Scan for the cell matching the given text and deliver its [x, y] coordinate at center. 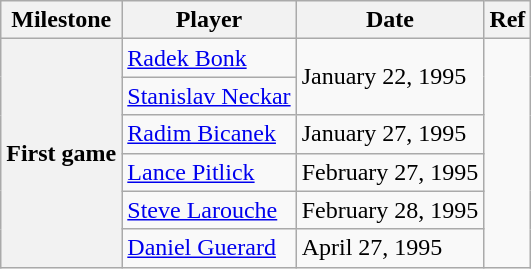
Lance Pitlick [209, 172]
Milestone [62, 20]
Radek Bonk [209, 58]
January 22, 1995 [390, 77]
Stanislav Neckar [209, 96]
Player [209, 20]
Date [390, 20]
February 27, 1995 [390, 172]
Radim Bicanek [209, 134]
February 28, 1995 [390, 210]
First game [62, 153]
January 27, 1995 [390, 134]
April 27, 1995 [390, 248]
Steve Larouche [209, 210]
Daniel Guerard [209, 248]
Ref [508, 20]
